Scan for the cell matching the given text and deliver its (X, Y) coordinate at center. 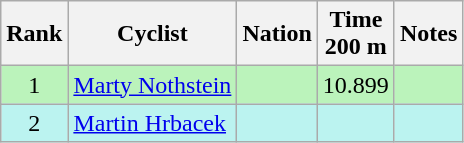
2 (34, 123)
10.899 (356, 85)
Notes (428, 34)
Marty Nothstein (152, 85)
Cyclist (152, 34)
1 (34, 85)
Martin Hrbacek (152, 123)
Time200 m (356, 34)
Rank (34, 34)
Nation (277, 34)
